Return (x, y) of the center of cell containing provided text 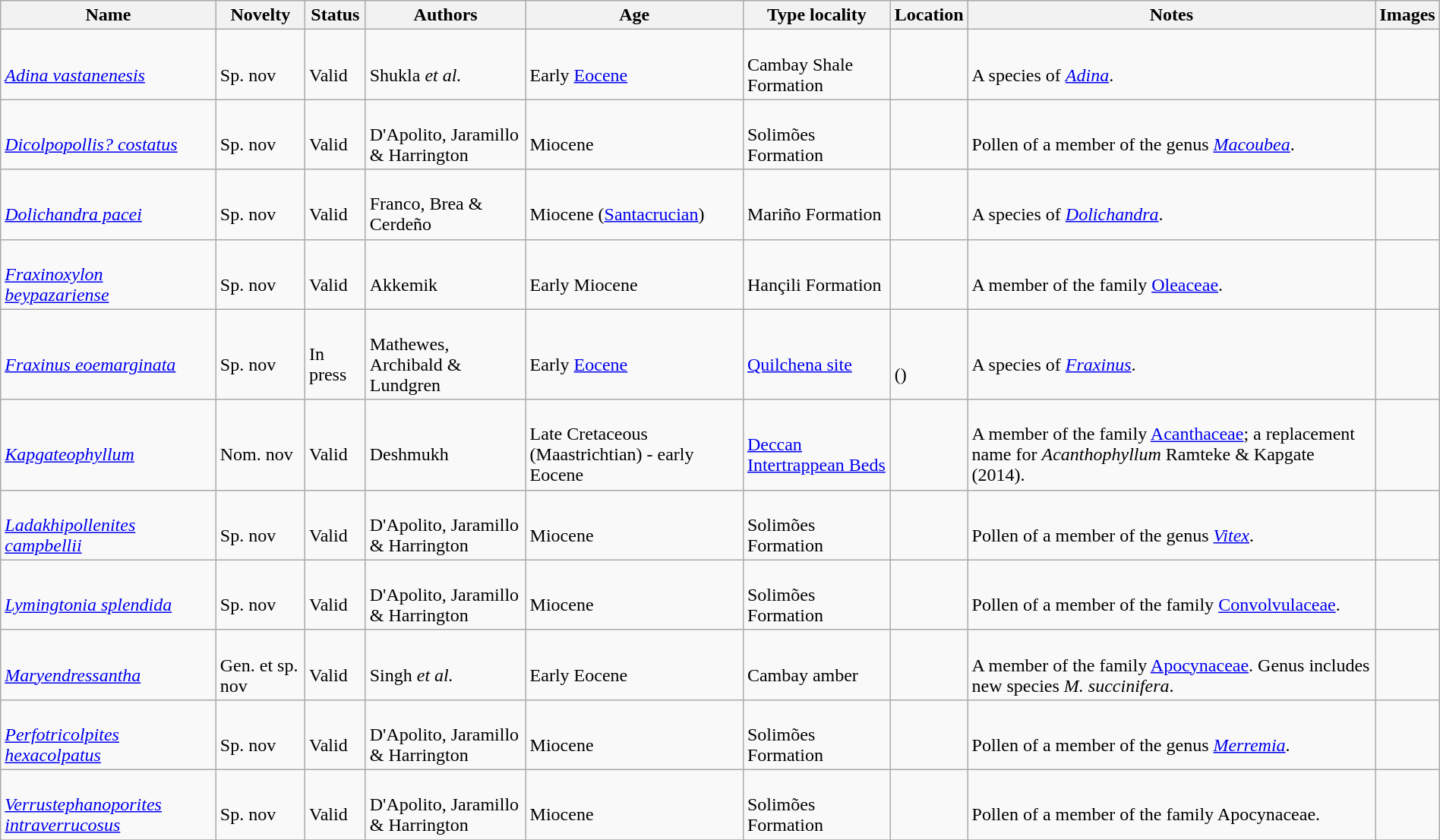
() (929, 354)
Quilchena site (816, 354)
Adina vastanenesis (109, 65)
In press (335, 354)
Singh et al. (445, 665)
Akkemik (445, 274)
Authors (445, 15)
Mathewes, Archibald & Lundgren (445, 354)
Pollen of a member of the family Convolvulaceae. (1171, 595)
Cambay amber (816, 665)
Maryendressantha (109, 665)
Pollen of a member of the genus Merremia. (1171, 734)
A species of Fraxinus. (1171, 354)
A member of the family Acanthaceae; a replacement name for Acanthophyllum Ramteke & Kapgate (2014). (1171, 445)
A species of Dolichandra. (1171, 204)
Mariño Formation (816, 204)
Images (1407, 15)
Type locality (816, 15)
A member of the family Apocynaceae. Genus includes new species M. succinifera. (1171, 665)
Name (109, 15)
Late Cretaceous (Maastrichtian) - early Eocene (634, 445)
Age (634, 15)
Status (335, 15)
Gen. et sp. nov (260, 665)
Fraxinoxylon beypazariense (109, 274)
A species of Adina. (1171, 65)
Lymingtonia splendida (109, 595)
Shukla et al. (445, 65)
Verrustephanoporites intraverrucosus (109, 804)
Fraxinus eoemarginata (109, 354)
Miocene (Santacrucian) (634, 204)
Cambay Shale Formation (816, 65)
Pollen of a member of the family Apocynaceae. (1171, 804)
Pollen of a member of the genus Macoubea. (1171, 134)
Dolichandra pacei (109, 204)
Franco, Brea & Cerdeño (445, 204)
Notes (1171, 15)
Deshmukh (445, 445)
Novelty (260, 15)
Early Miocene (634, 274)
Hançili Formation (816, 274)
Deccan Intertrappean Beds (816, 445)
Kapgateophyllum (109, 445)
A member of the family Oleaceae. (1171, 274)
Pollen of a member of the genus Vitex. (1171, 525)
Location (929, 15)
Nom. nov (260, 445)
Dicolpopollis? costatus (109, 134)
Perfotricolpites hexacolpatus (109, 734)
Ladakhipollenites campbellii (109, 525)
